Identify which cell holds the provided text, then report its (X, Y) central coordinate. 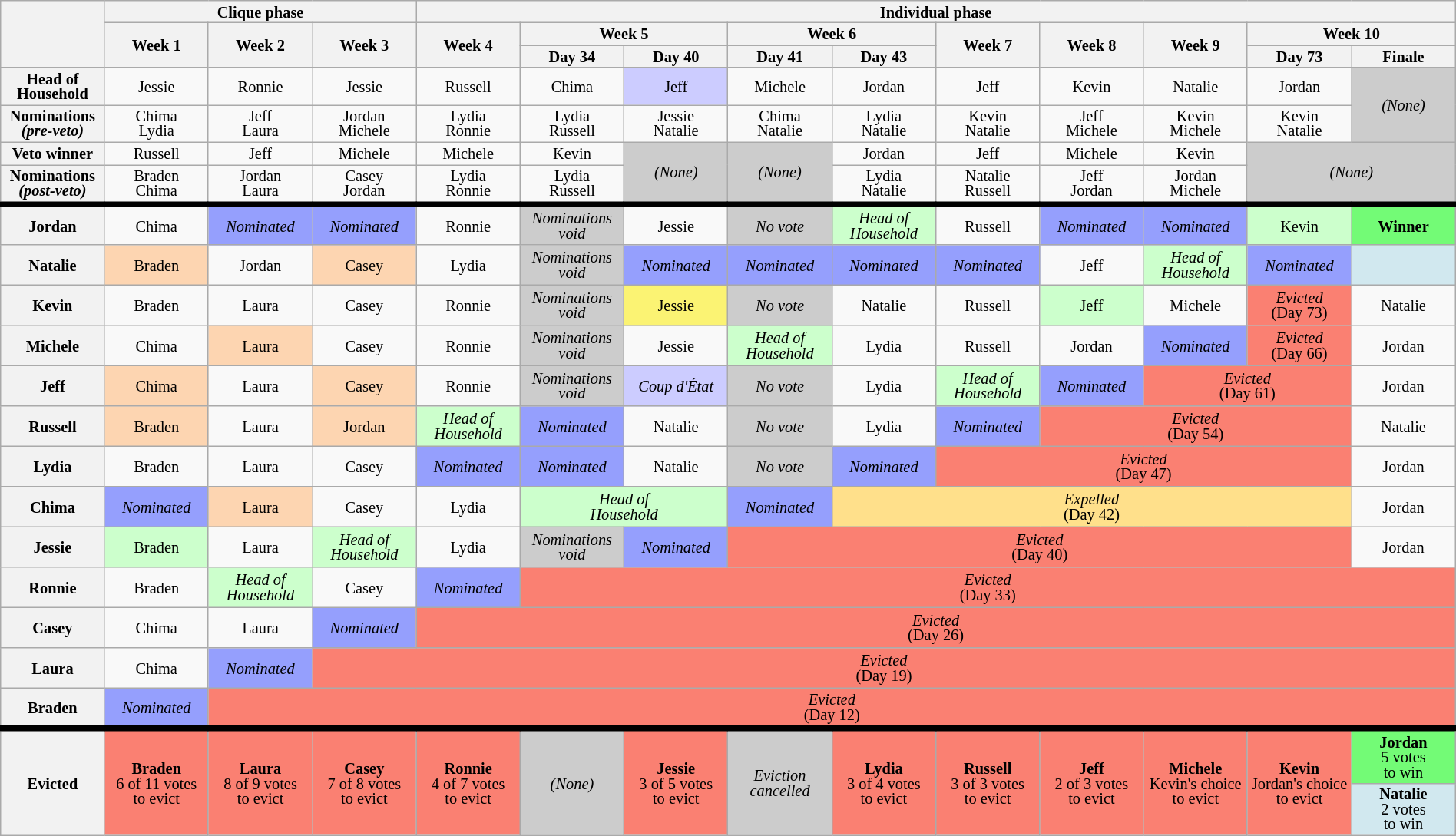
JordanLaura (260, 184)
Evicted(Day 12) (832, 708)
JeffLaura (260, 123)
JeffMichele (1092, 123)
Natalie2 votesto win (1404, 809)
KevinMichele (1195, 123)
Winner (1404, 224)
Braden6 of 11 votesto evict (157, 781)
Evicted(Day 47) (1143, 466)
Day 73 (1299, 57)
Finale (1404, 57)
ChimaLydia (157, 123)
Veto winner (52, 154)
MicheleKevin's choiceto evict (1195, 781)
Evicted(Day 19) (885, 667)
CaseyJordan (364, 184)
NatalieRussell (988, 184)
KevinJordan's choiceto evict (1299, 781)
Evictioncancelled (780, 781)
Evicted (52, 781)
Evicted(Day 66) (1299, 345)
Ronnie4 of 7 votesto evict (468, 781)
Day 41 (780, 57)
Evicted(Day 26) (935, 627)
Day 43 (883, 57)
Evicted(Day 40) (1040, 547)
Week 7 (988, 45)
Week 4 (468, 45)
Week 3 (364, 45)
Week 1 (157, 45)
Week 10 (1352, 34)
Evicted(Day 33) (988, 587)
Week 5 (624, 34)
Jeff2 of 3 votesto evict (1092, 781)
Week 8 (1092, 45)
ChimaNatalie (780, 123)
Nominations(pre-veto) (52, 123)
Day 34 (571, 57)
Week 6 (832, 34)
Nominations(post-veto) (52, 184)
Jordan5 votesto win (1404, 755)
Individual phase (935, 11)
Jessie3 of 5 votesto evict (676, 781)
Evicted(Day 73) (1299, 305)
Evicted(Day 61) (1247, 385)
Casey7 of 8 votesto evict (364, 781)
JeffJordan (1092, 184)
Evicted(Day 54) (1196, 425)
JessieNatalie (676, 123)
BradenChima (157, 184)
Coup d'État (676, 385)
Lydia3 of 4 votesto evict (883, 781)
Laura8 of 9 votesto evict (260, 781)
Day 40 (676, 57)
Week 9 (1195, 45)
Russell3 of 3 votesto evict (988, 781)
Week 2 (260, 45)
Expelled(Day 42) (1092, 506)
Clique phase (260, 11)
